Return [X, Y] of the center of cell containing provided text 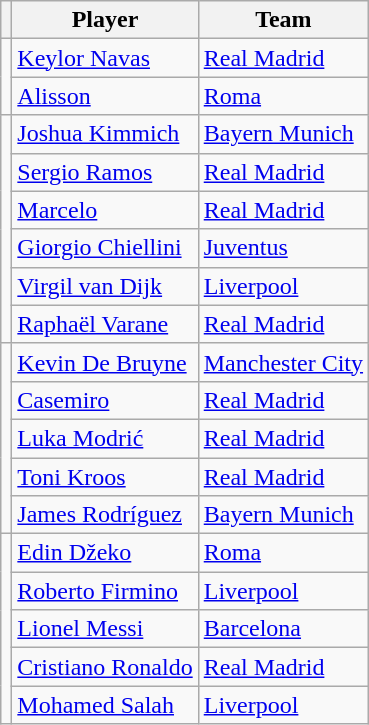
Luka Modrić [105, 438]
Kevin De Bruyne [105, 362]
Joshua Kimmich [105, 134]
Mohamed Salah [105, 705]
Juventus [283, 248]
Virgil van Dijk [105, 286]
Team [283, 20]
Sergio Ramos [105, 172]
Roberto Firmino [105, 591]
Barcelona [283, 629]
James Rodríguez [105, 515]
Edin Džeko [105, 553]
Alisson [105, 96]
Player [105, 20]
Marcelo [105, 210]
Manchester City [283, 362]
Cristiano Ronaldo [105, 667]
Giorgio Chiellini [105, 248]
Keylor Navas [105, 58]
Casemiro [105, 400]
Raphaël Varane [105, 324]
Toni Kroos [105, 477]
Lionel Messi [105, 629]
